Return [x, y] of the center of cell containing provided text 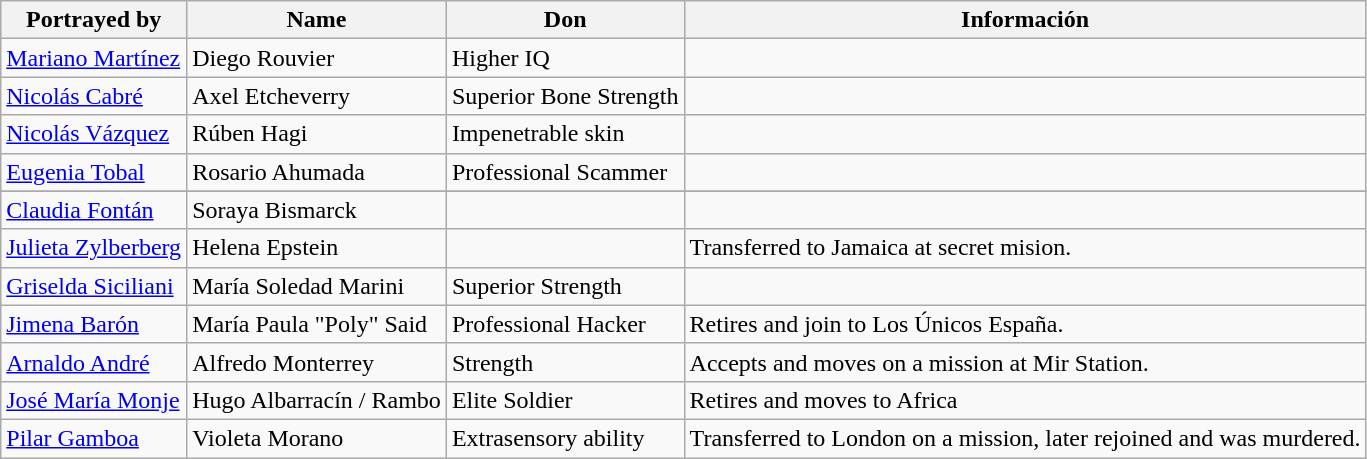
Pilar Gamboa [94, 438]
Transferred to London on a mission, later rejoined and was murdered. [1025, 438]
Impenetrable skin [565, 134]
Professional Scammer [565, 172]
Name [317, 20]
Rosario Ahumada [317, 172]
Nicolás Vázquez [94, 134]
José María Monje [94, 400]
Transferred to Jamaica at secret mision. [1025, 248]
Extrasensory ability [565, 438]
Claudia Fontán [94, 210]
María Soledad Marini [317, 286]
Superior Strength [565, 286]
Violeta Morano [317, 438]
Eugenia Tobal [94, 172]
Alfredo Monterrey [317, 362]
Retires and moves to Africa [1025, 400]
Jimena Barón [94, 324]
Diego Rouvier [317, 58]
Información [1025, 20]
Soraya Bismarck [317, 210]
Nicolás Cabré [94, 96]
Mariano Martínez [94, 58]
Griselda Siciliani [94, 286]
Higher IQ [565, 58]
Arnaldo André [94, 362]
Julieta Zylberberg [94, 248]
Axel Etcheverry [317, 96]
María Paula "Poly" Said [317, 324]
Helena Epstein [317, 248]
Accepts and moves on a mission at Mir Station. [1025, 362]
Don [565, 20]
Strength [565, 362]
Retires and join to Los Únicos España. [1025, 324]
Rúben Hagi [317, 134]
Superior Bone Strength [565, 96]
Professional Hacker [565, 324]
Portrayed by [94, 20]
Elite Soldier [565, 400]
Hugo Albarracín / Rambo [317, 400]
